Output the [x, y] coordinate of the center of the cell containing the given text.  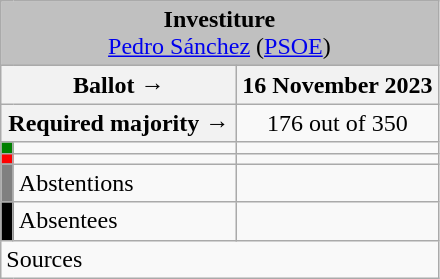
Required majority → [119, 123]
Absentees [125, 221]
Abstentions [125, 183]
Sources [220, 259]
InvestiturePedro Sánchez (PSOE) [220, 34]
16 November 2023 [338, 85]
176 out of 350 [338, 123]
Ballot → [119, 85]
